Capture the cell that displays the provided text and extract its [x, y] central coordinate. 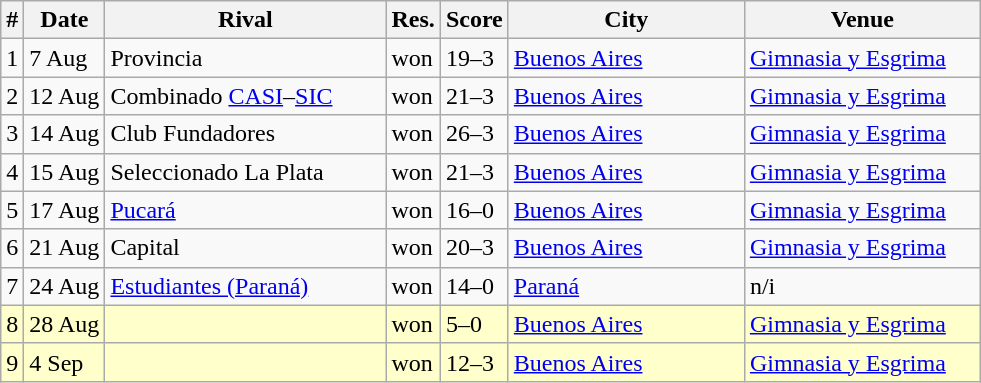
Club Fundadores [246, 134]
4 Sep [64, 362]
14 Aug [64, 134]
26–3 [474, 134]
19–3 [474, 58]
6 [12, 248]
7 Aug [64, 58]
3 [12, 134]
Combinado CASI–SIC [246, 96]
14–0 [474, 286]
n/i [862, 286]
9 [12, 362]
Paraná [626, 286]
17 Aug [64, 210]
20–3 [474, 248]
24 Aug [64, 286]
Date [64, 20]
4 [12, 172]
12–3 [474, 362]
Pucará [246, 210]
Capital [246, 248]
28 Aug [64, 324]
12 Aug [64, 96]
1 [12, 58]
Venue [862, 20]
Score [474, 20]
Provincia [246, 58]
City [626, 20]
15 Aug [64, 172]
Seleccionado La Plata [246, 172]
5–0 [474, 324]
7 [12, 286]
Rival [246, 20]
Res. [413, 20]
5 [12, 210]
8 [12, 324]
2 [12, 96]
Estudiantes (Paraná) [246, 286]
21 Aug [64, 248]
# [12, 20]
16–0 [474, 210]
